Detect which cell encompasses the target text, then output its (X, Y) center coordinate. 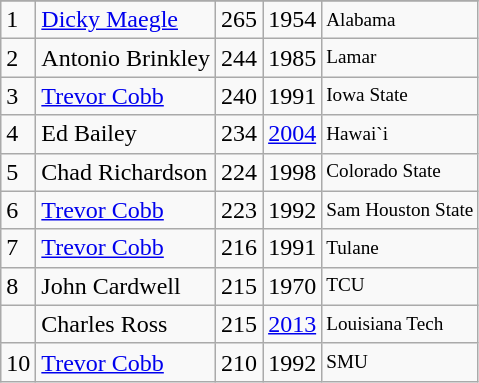
1970 (292, 286)
1 (18, 20)
Louisiana Tech (400, 324)
223 (240, 210)
2004 (292, 134)
2 (18, 58)
John Cardwell (126, 286)
2013 (292, 324)
Charles Ross (126, 324)
7 (18, 248)
1954 (292, 20)
8 (18, 286)
265 (240, 20)
Antonio Brinkley (126, 58)
Ed Bailey (126, 134)
240 (240, 96)
224 (240, 172)
3 (18, 96)
Iowa State (400, 96)
234 (240, 134)
SMU (400, 362)
1985 (292, 58)
5 (18, 172)
4 (18, 134)
Alabama (400, 20)
1998 (292, 172)
6 (18, 210)
Chad Richardson (126, 172)
Colorado State (400, 172)
Lamar (400, 58)
Hawai`i (400, 134)
244 (240, 58)
Sam Houston State (400, 210)
TCU (400, 286)
210 (240, 362)
10 (18, 362)
Tulane (400, 248)
Dicky Maegle (126, 20)
216 (240, 248)
